Determine the (X, Y) coordinate at the center of the cell enclosing the given text.  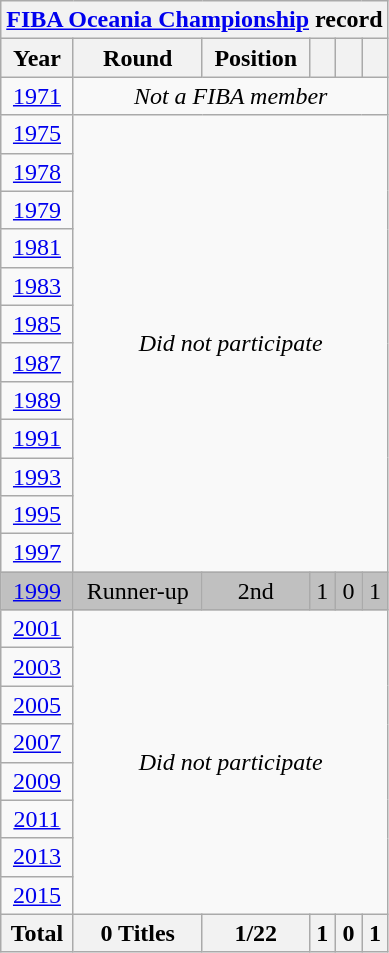
1978 (37, 172)
FIBA Oceania Championship record (194, 20)
1989 (37, 400)
Total (37, 933)
Not a FIBA member (230, 96)
Position (256, 58)
1985 (37, 324)
2007 (37, 743)
2011 (37, 819)
2013 (37, 857)
1979 (37, 210)
Round (138, 58)
2003 (37, 667)
1995 (37, 515)
2005 (37, 705)
1983 (37, 286)
2015 (37, 895)
1/22 (256, 933)
0 Titles (138, 933)
2nd (256, 591)
2001 (37, 629)
2009 (37, 781)
1999 (37, 591)
1993 (37, 477)
Runner-up (138, 591)
1987 (37, 362)
1971 (37, 96)
Year (37, 58)
1991 (37, 438)
1975 (37, 134)
1997 (37, 553)
1981 (37, 248)
